From the cell containing the given text, extract its center point as [X, Y] coordinate. 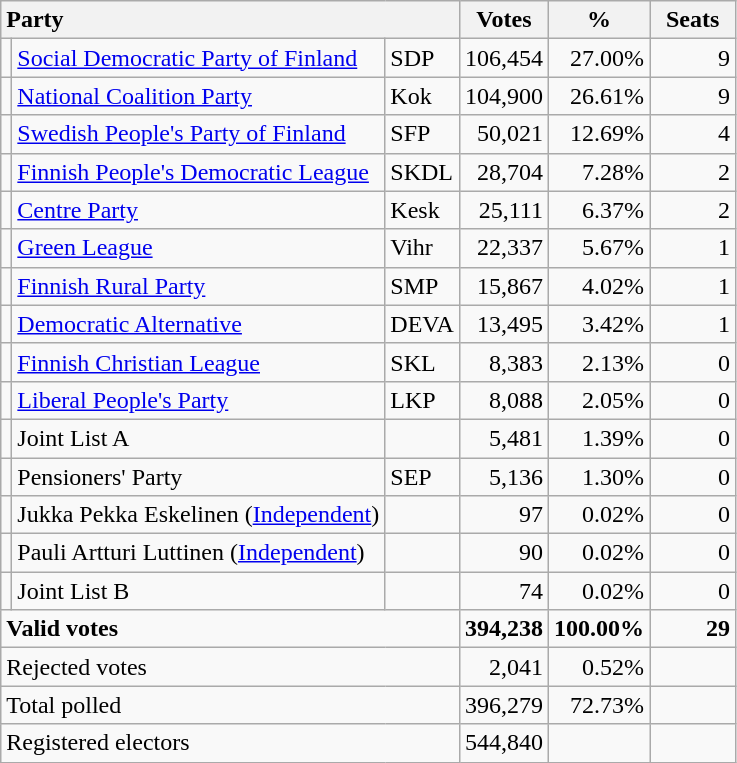
Finnish Christian League [198, 362]
Total polled [230, 705]
Registered electors [230, 743]
1.30% [598, 477]
28,704 [504, 172]
SMP [422, 286]
Democratic Alternative [198, 324]
72.73% [598, 705]
Finnish Rural Party [198, 286]
Liberal People's Party [198, 400]
Votes [504, 20]
8,088 [504, 400]
26.61% [598, 96]
Pensioners' Party [198, 477]
SEP [422, 477]
4.02% [598, 286]
SFP [422, 134]
Party [230, 20]
3.42% [598, 324]
Kok [422, 96]
Pauli Artturi Luttinen (Independent) [198, 553]
90 [504, 553]
% [598, 20]
100.00% [598, 629]
2.05% [598, 400]
544,840 [504, 743]
Green League [198, 248]
SKL [422, 362]
Joint List A [198, 438]
Rejected votes [230, 667]
6.37% [598, 210]
Social Democratic Party of Finland [198, 58]
Swedish People's Party of Finland [198, 134]
4 [693, 134]
Finnish People's Democratic League [198, 172]
12.69% [598, 134]
5,481 [504, 438]
15,867 [504, 286]
Vihr [422, 248]
7.28% [598, 172]
22,337 [504, 248]
SKDL [422, 172]
SDP [422, 58]
394,238 [504, 629]
25,111 [504, 210]
5,136 [504, 477]
2,041 [504, 667]
Valid votes [230, 629]
13,495 [504, 324]
National Coalition Party [198, 96]
DEVA [422, 324]
396,279 [504, 705]
Joint List B [198, 591]
50,021 [504, 134]
LKP [422, 400]
106,454 [504, 58]
2.13% [598, 362]
1.39% [598, 438]
97 [504, 515]
74 [504, 591]
104,900 [504, 96]
29 [693, 629]
Centre Party [198, 210]
5.67% [598, 248]
27.00% [598, 58]
Seats [693, 20]
8,383 [504, 362]
0.52% [598, 667]
Kesk [422, 210]
Jukka Pekka Eskelinen (Independent) [198, 515]
